For the text-containing cell, return its midpoint in (x, y) coordinate format. 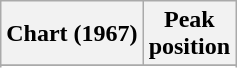
Peakposition (189, 34)
Chart (1967) (72, 34)
